Return the [X, Y] coordinate for the center point of the cell that contains the specified text.  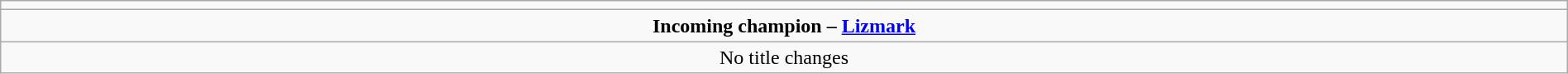
No title changes [784, 57]
Incoming champion – Lizmark [784, 26]
